Identify which cell holds the provided text, then report its (X, Y) central coordinate. 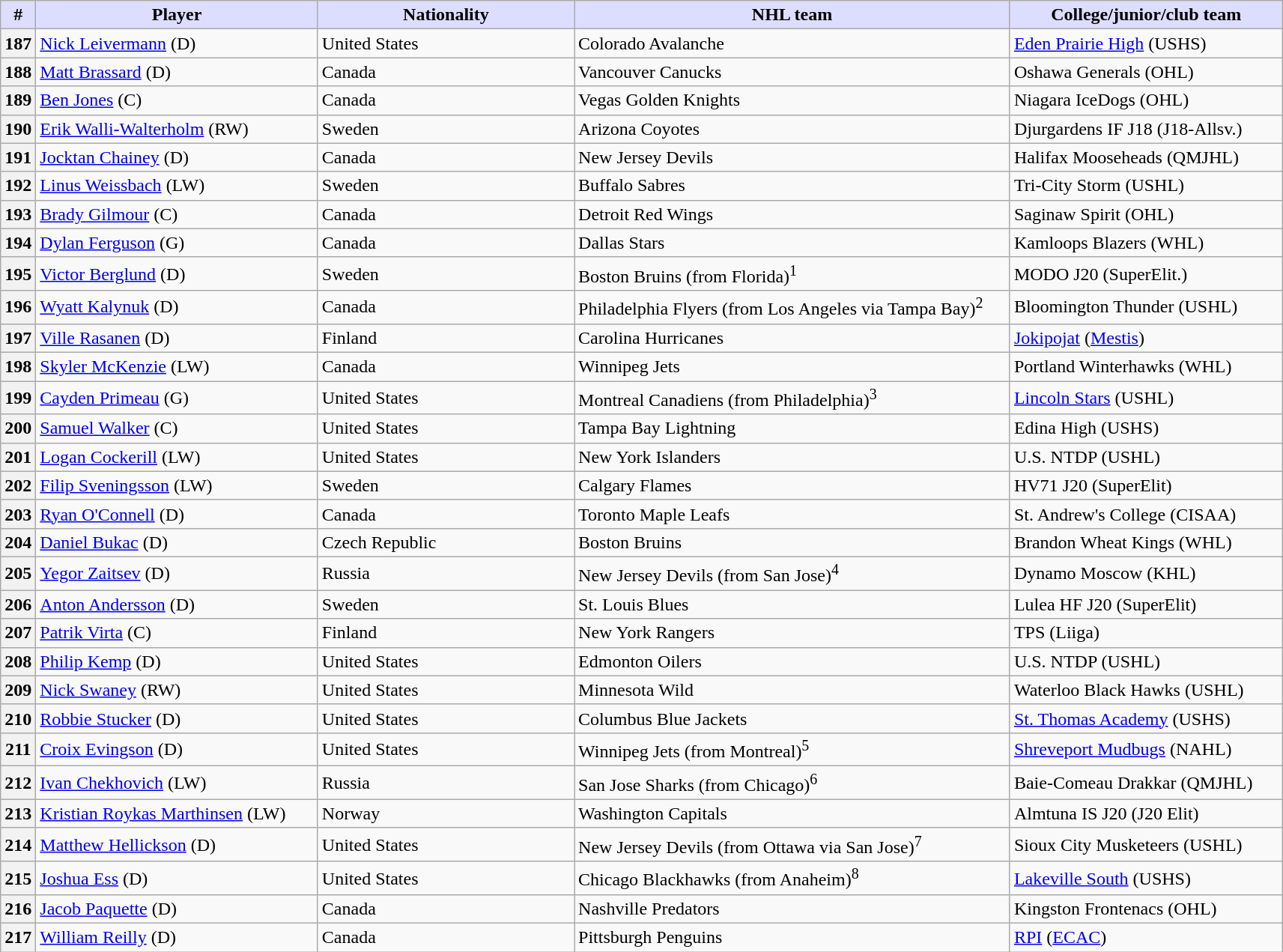
Yegor Zaitsev (D) (177, 574)
204 (18, 542)
Niagara IceDogs (OHL) (1146, 100)
Dallas Stars (792, 243)
New Jersey Devils (from Ottawa via San Jose)7 (792, 845)
HV71 J20 (SuperElit) (1146, 485)
189 (18, 100)
Montreal Canadiens (from Philadelphia)3 (792, 398)
Vegas Golden Knights (792, 100)
Saginaw Spirit (OHL) (1146, 214)
206 (18, 604)
Edina High (USHS) (1146, 428)
208 (18, 661)
RPI (ECAC) (1146, 938)
Edmonton Oilers (792, 661)
210 (18, 718)
Almtuna IS J20 (J20 Elit) (1146, 813)
Joshua Ess (D) (177, 878)
Lulea HF J20 (SuperElit) (1146, 604)
202 (18, 485)
Norway (446, 813)
Brady Gilmour (C) (177, 214)
Columbus Blue Jackets (792, 718)
Wyatt Kalynuk (D) (177, 307)
Robbie Stucker (D) (177, 718)
217 (18, 938)
Oshawa Generals (OHL) (1146, 72)
215 (18, 878)
Patrik Virta (C) (177, 633)
Portland Winterhawks (WHL) (1146, 366)
Daniel Bukac (D) (177, 542)
New Jersey Devils (792, 157)
192 (18, 186)
Jacob Paquette (D) (177, 909)
Ben Jones (C) (177, 100)
Sioux City Musketeers (USHL) (1146, 845)
Czech Republic (446, 542)
Djurgardens IF J18 (J18-Allsv.) (1146, 129)
Minnesota Wild (792, 690)
Croix Evingson (D) (177, 749)
Kamloops Blazers (WHL) (1146, 243)
212 (18, 783)
Tri-City Storm (USHL) (1146, 186)
Samuel Walker (C) (177, 428)
Baie-Comeau Drakkar (QMJHL) (1146, 783)
Vancouver Canucks (792, 72)
203 (18, 514)
Kristian Roykas Marthinsen (LW) (177, 813)
Philip Kemp (D) (177, 661)
Skyler McKenzie (LW) (177, 366)
205 (18, 574)
198 (18, 366)
Dynamo Moscow (KHL) (1146, 574)
199 (18, 398)
214 (18, 845)
193 (18, 214)
Colorado Avalanche (792, 43)
Matt Brassard (D) (177, 72)
Nick Swaney (RW) (177, 690)
209 (18, 690)
211 (18, 749)
Nashville Predators (792, 909)
Ryan O'Connell (D) (177, 514)
St. Thomas Academy (USHS) (1146, 718)
College/junior/club team (1146, 15)
187 (18, 43)
Detroit Red Wings (792, 214)
Lakeville South (USHS) (1146, 878)
Shreveport Mudbugs (NAHL) (1146, 749)
216 (18, 909)
200 (18, 428)
Ville Rasanen (D) (177, 338)
NHL team (792, 15)
190 (18, 129)
Matthew Hellickson (D) (177, 845)
Waterloo Black Hawks (USHL) (1146, 690)
Winnipeg Jets (792, 366)
New Jersey Devils (from San Jose)4 (792, 574)
Nationality (446, 15)
Logan Cockerill (LW) (177, 457)
Halifax Mooseheads (QMJHL) (1146, 157)
# (18, 15)
San Jose Sharks (from Chicago)6 (792, 783)
Cayden Primeau (G) (177, 398)
196 (18, 307)
Victor Berglund (D) (177, 274)
Carolina Hurricanes (792, 338)
197 (18, 338)
Jocktan Chainey (D) (177, 157)
Washington Capitals (792, 813)
Dylan Ferguson (G) (177, 243)
Filip Sveningsson (LW) (177, 485)
St. Andrew's College (CISAA) (1146, 514)
New York Rangers (792, 633)
Eden Prairie High (USHS) (1146, 43)
New York Islanders (792, 457)
Erik Walli-Walterholm (RW) (177, 129)
Anton Andersson (D) (177, 604)
Brandon Wheat Kings (WHL) (1146, 542)
207 (18, 633)
Tampa Bay Lightning (792, 428)
TPS (Liiga) (1146, 633)
Bloomington Thunder (USHL) (1146, 307)
MODO J20 (SuperElit.) (1146, 274)
Buffalo Sabres (792, 186)
Kingston Frontenacs (OHL) (1146, 909)
Pittsburgh Penguins (792, 938)
Arizona Coyotes (792, 129)
Boston Bruins (from Florida)1 (792, 274)
Chicago Blackhawks (from Anaheim)8 (792, 878)
Calgary Flames (792, 485)
Linus Weissbach (LW) (177, 186)
Ivan Chekhovich (LW) (177, 783)
Winnipeg Jets (from Montreal)5 (792, 749)
William Reilly (D) (177, 938)
194 (18, 243)
201 (18, 457)
191 (18, 157)
213 (18, 813)
Boston Bruins (792, 542)
Philadelphia Flyers (from Los Angeles via Tampa Bay)2 (792, 307)
195 (18, 274)
Lincoln Stars (USHL) (1146, 398)
St. Louis Blues (792, 604)
Jokipojat (Mestis) (1146, 338)
Player (177, 15)
188 (18, 72)
Toronto Maple Leafs (792, 514)
Nick Leivermann (D) (177, 43)
